Pinpoint the cell where the given text exists, returning its (x, y) midpoint coordinate. 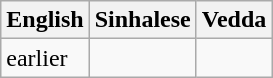
Vedda (234, 20)
English (45, 20)
earlier (45, 58)
Sinhalese (142, 20)
